Locate the cell with the specified text and output its [x, y] center coordinate. 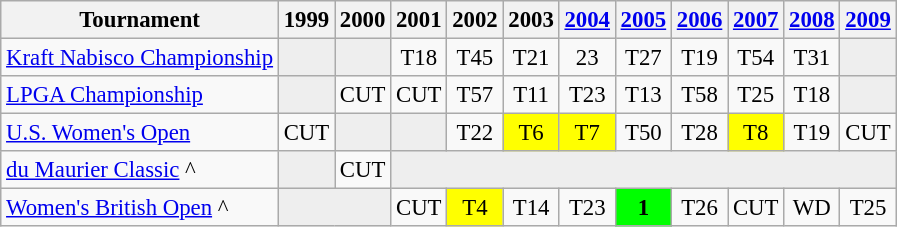
T13 [643, 95]
2003 [531, 20]
T50 [643, 133]
T14 [531, 208]
T58 [699, 95]
U.S. Women's Open [140, 133]
WD [812, 208]
Kraft Nabisco Championship [140, 58]
Women's British Open ^ [140, 208]
T11 [531, 95]
T8 [756, 133]
T21 [531, 58]
2006 [699, 20]
T54 [756, 58]
2009 [868, 20]
T31 [812, 58]
T7 [587, 133]
T28 [699, 133]
T6 [531, 133]
2008 [812, 20]
23 [587, 58]
1 [643, 208]
2004 [587, 20]
2000 [363, 20]
2002 [475, 20]
T57 [475, 95]
du Maurier Classic ^ [140, 170]
T45 [475, 58]
2001 [419, 20]
Tournament [140, 20]
LPGA Championship [140, 95]
2007 [756, 20]
T26 [699, 208]
T22 [475, 133]
1999 [306, 20]
2005 [643, 20]
T4 [475, 208]
T27 [643, 58]
